Pinpoint the cell where the given text exists, returning its [x, y] midpoint coordinate. 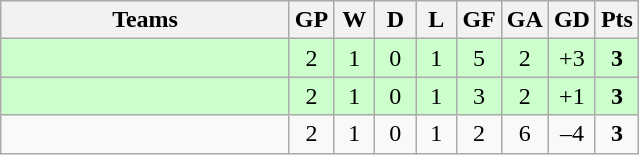
GA [524, 20]
–4 [572, 134]
Teams [146, 20]
GD [572, 20]
D [396, 20]
Pts [616, 20]
+3 [572, 58]
5 [479, 58]
W [354, 20]
GF [479, 20]
+1 [572, 96]
6 [524, 134]
L [436, 20]
GP [311, 20]
